Locate the cell with the specified text and output its (X, Y) center coordinate. 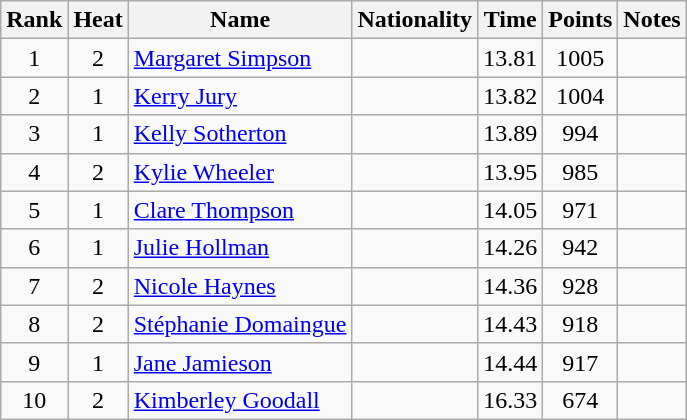
Points (580, 20)
Nationality (415, 20)
Kimberley Goodall (240, 400)
928 (580, 286)
13.81 (510, 58)
Kylie Wheeler (240, 172)
9 (34, 362)
Margaret Simpson (240, 58)
1004 (580, 96)
985 (580, 172)
8 (34, 324)
14.26 (510, 248)
942 (580, 248)
971 (580, 210)
14.36 (510, 286)
994 (580, 134)
918 (580, 324)
5 (34, 210)
Clare Thompson (240, 210)
3 (34, 134)
14.43 (510, 324)
Heat (98, 20)
7 (34, 286)
Jane Jamieson (240, 362)
13.82 (510, 96)
14.44 (510, 362)
674 (580, 400)
Rank (34, 20)
4 (34, 172)
13.95 (510, 172)
Kelly Sotherton (240, 134)
Name (240, 20)
Julie Hollman (240, 248)
14.05 (510, 210)
917 (580, 362)
Stéphanie Domaingue (240, 324)
Kerry Jury (240, 96)
1005 (580, 58)
6 (34, 248)
13.89 (510, 134)
Notes (652, 20)
Time (510, 20)
Nicole Haynes (240, 286)
10 (34, 400)
16.33 (510, 400)
